From the cell containing the given text, extract its center point as (X, Y) coordinate. 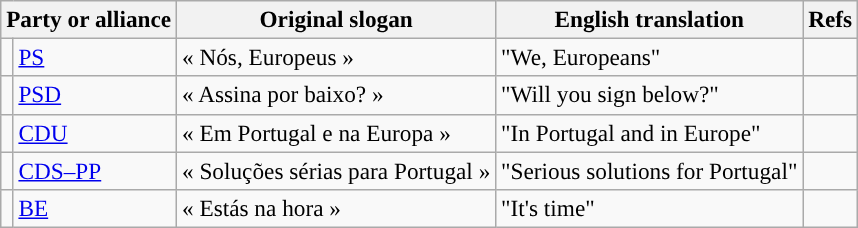
"In Portugal and in Europe" (650, 133)
PS (95, 57)
« Assina por baixo? » (336, 95)
"Serious solutions for Portugal" (650, 170)
Party or alliance (89, 19)
English translation (650, 19)
PSD (95, 95)
« Estás na hora » (336, 208)
CDS–PP (95, 170)
"Will you sign below?" (650, 95)
Original slogan (336, 19)
BE (95, 208)
« Soluções sérias para Portugal » (336, 170)
CDU (95, 133)
« Em Portugal e na Europa » (336, 133)
Refs (830, 19)
"It's time" (650, 208)
« Nós, Europeus » (336, 57)
"We, Europeans" (650, 57)
